Detect which cell encompasses the target text, then output its [x, y] center coordinate. 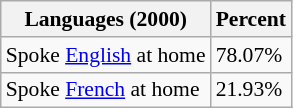
21.93% [251, 90]
Languages (2000) [106, 19]
78.07% [251, 55]
Percent [251, 19]
Spoke English at home [106, 55]
Spoke French at home [106, 90]
